Extract the (X, Y) coordinate from the center of the cell holding the provided text.  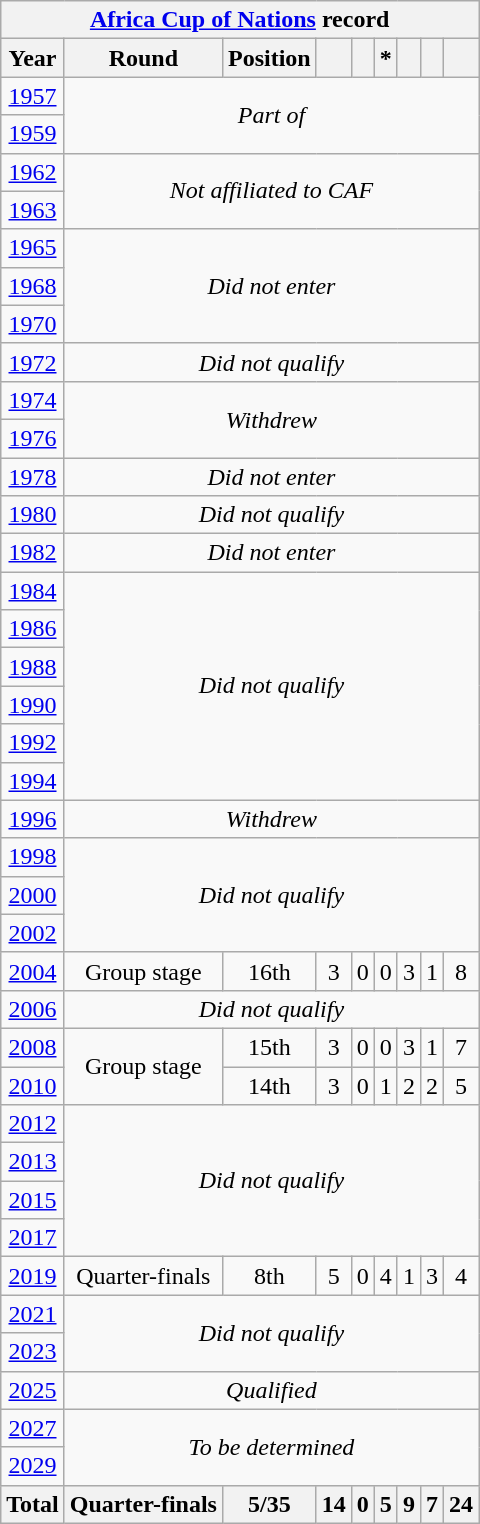
To be determined (271, 1447)
8 (462, 971)
2021 (33, 1314)
1959 (33, 134)
Position (269, 58)
1982 (33, 553)
2025 (33, 1390)
1996 (33, 819)
1978 (33, 477)
1994 (33, 781)
1962 (33, 172)
14 (334, 1504)
1984 (33, 591)
Part of (271, 115)
1990 (33, 705)
24 (462, 1504)
2000 (33, 895)
Not affiliated to CAF (271, 191)
Total (33, 1504)
1957 (33, 96)
1974 (33, 400)
* (386, 58)
1988 (33, 667)
2010 (33, 1085)
1980 (33, 515)
Qualified (271, 1390)
5/35 (269, 1504)
1972 (33, 362)
2012 (33, 1124)
Africa Cup of Nations record (240, 20)
14th (269, 1085)
1970 (33, 324)
2008 (33, 1047)
2002 (33, 933)
2013 (33, 1162)
8th (269, 1276)
2017 (33, 1238)
9 (408, 1504)
1986 (33, 629)
15th (269, 1047)
2027 (33, 1428)
Round (143, 58)
2029 (33, 1466)
16th (269, 971)
1965 (33, 248)
1968 (33, 286)
2019 (33, 1276)
1992 (33, 743)
2004 (33, 971)
2023 (33, 1352)
Year (33, 58)
2006 (33, 1009)
1998 (33, 857)
1976 (33, 438)
1963 (33, 210)
2015 (33, 1200)
